Provide the [X, Y] coordinate of the cell's center where the given text is located.  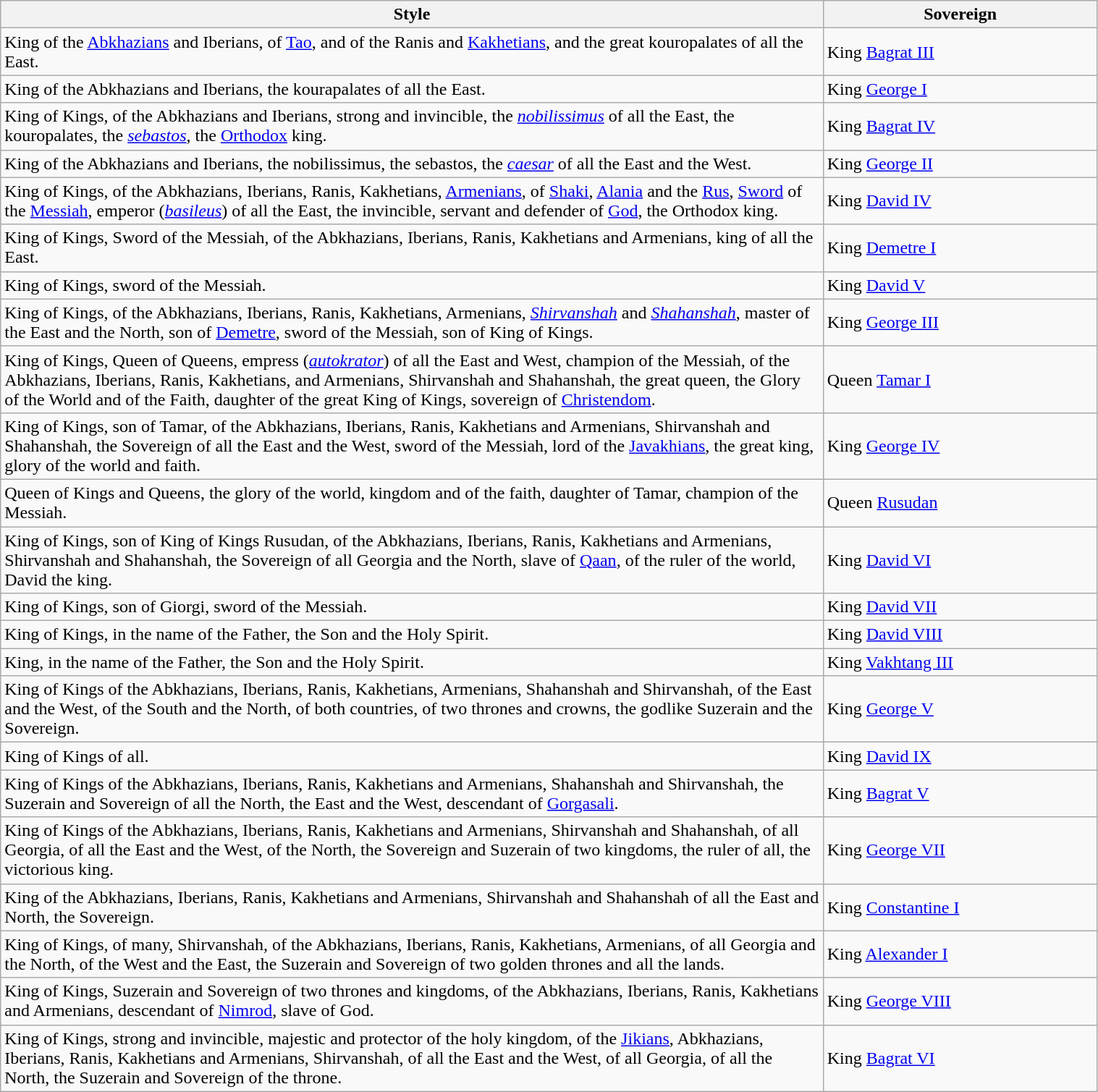
King Bagrat V [960, 793]
King George II [960, 164]
King George V [960, 709]
King of Kings of all. [412, 756]
King David IV [960, 201]
King Vakhtang III [960, 662]
Queen Rusudan [960, 502]
King George III [960, 323]
King Bagrat VI [960, 1058]
King George VIII [960, 1002]
King Demetre I [960, 247]
King, in the name of the Father, the Son and the Holy Spirit. [412, 662]
King Alexander I [960, 954]
King of Kings, son of Giorgi, sword of the Messiah. [412, 607]
King David V [960, 285]
King of the Abkhazians and Iberians, the nobilissimus, the sebastos, the caesar of all the East and the West. [412, 164]
Sovereign [960, 14]
King David VIII [960, 635]
King of the Abkhazians and Iberians, the kourapalates of all the East. [412, 89]
King of Kings, in the name of the Father, the Son and the Holy Spirit. [412, 635]
King George IV [960, 446]
King Constantine I [960, 907]
King Bagrat III [960, 52]
King of the Abkhazians and Iberians, of Tao, and of the Ranis and Kakhetians, and the great kouropalates of all the East. [412, 52]
King of Kings, sword of the Messiah. [412, 285]
Queen of Kings and Queens, the glory of the world, kingdom and of the faith, daughter of Tamar, champion of the Messiah. [412, 502]
Style [412, 14]
King of the Abkhazians, Iberians, Ranis, Kakhetians and Armenians, Shirvanshah and Shahanshah of all the East and North, the Sovereign. [412, 907]
King David VII [960, 607]
King George I [960, 89]
King David IX [960, 756]
King George VII [960, 850]
King Bagrat IV [960, 126]
King David VI [960, 560]
King of Kings, Sword of the Messiah, of the Abkhazians, Iberians, Ranis, Kakhetians and Armenians, king of all the East. [412, 247]
Queen Tamar I [960, 379]
